Pinpoint the cell where the given text exists, returning its (x, y) midpoint coordinate. 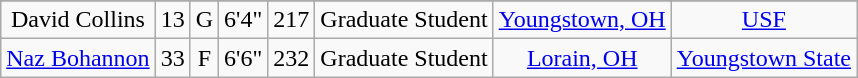
6'4" (244, 20)
232 (292, 58)
F (204, 58)
6'6" (244, 58)
David Collins (78, 20)
217 (292, 20)
33 (172, 58)
Youngstown, OH (582, 20)
G (204, 20)
USF (764, 20)
13 (172, 20)
Lorain, OH (582, 58)
Naz Bohannon (78, 58)
Youngstown State (764, 58)
